Extract the [x, y] coordinate from the center of the cell holding the provided text.  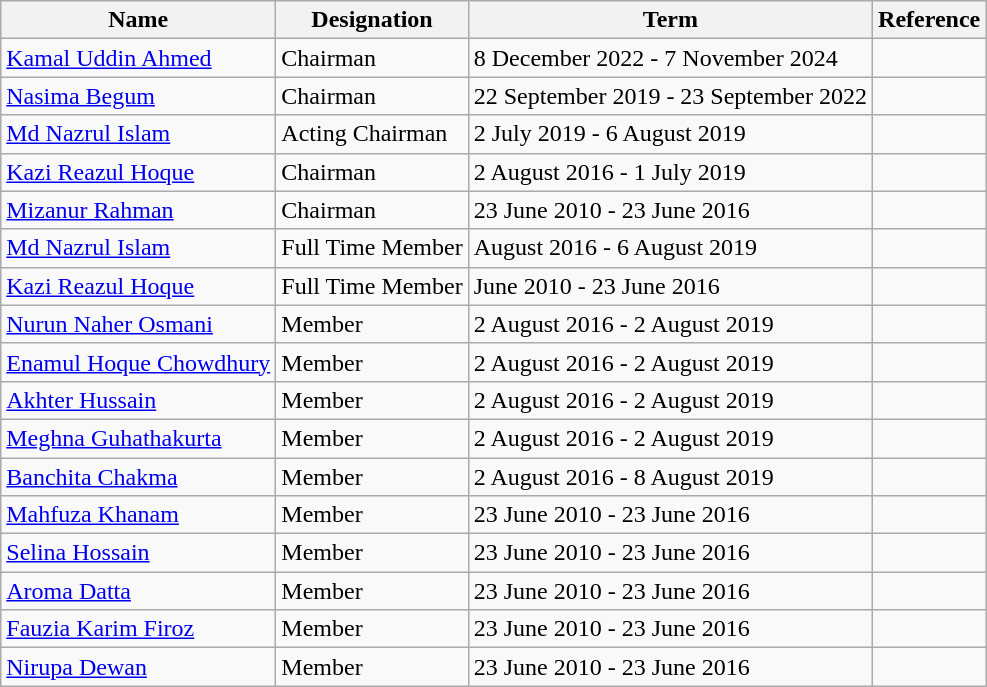
Nirupa Dewan [138, 667]
Reference [930, 20]
2 July 2019 - 6 August 2019 [670, 134]
June 2010 - 23 June 2016 [670, 286]
Akhter Hussain [138, 400]
2 August 2016 - 1 July 2019 [670, 172]
August 2016 - 6 August 2019 [670, 248]
Nasima Begum [138, 96]
Name [138, 20]
Aroma Datta [138, 591]
Fauzia Karim Firoz [138, 629]
Selina Hossain [138, 553]
Mizanur Rahman [138, 210]
Nurun Naher Osmani [138, 324]
Term [670, 20]
Acting Chairman [372, 134]
Enamul Hoque Chowdhury [138, 362]
2 August 2016 - 8 August 2019 [670, 477]
22 September 2019 - 23 September 2022 [670, 96]
Mahfuza Khanam [138, 515]
Kamal Uddin Ahmed [138, 58]
8 December 2022 - 7 November 2024 [670, 58]
Banchita Chakma [138, 477]
Designation [372, 20]
Meghna Guhathakurta [138, 438]
